Return the (x, y) coordinate for the center point of the cell that contains the specified text.  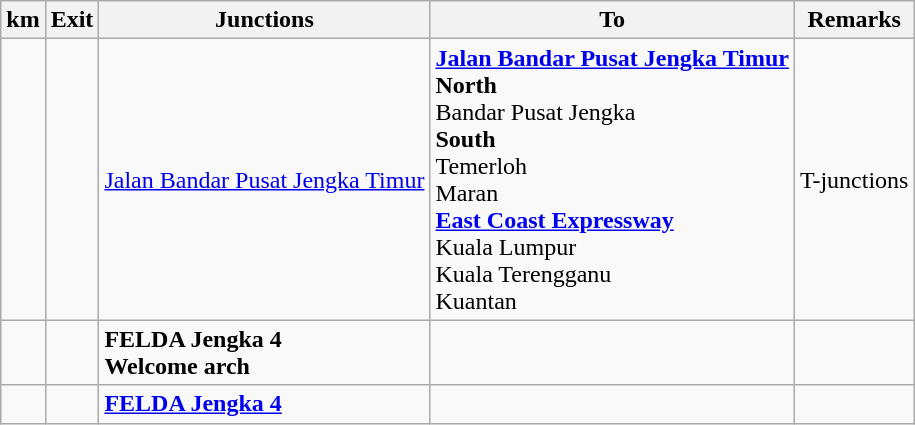
To (612, 20)
Jalan Bandar Pusat Jengka TimurNorthBandar Pusat JengkaSouthTemerlohMaran East Coast ExpresswayKuala LumpurKuala TerengganuKuantan (612, 180)
T-junctions (854, 180)
Jalan Bandar Pusat Jengka Timur (264, 180)
FELDA Jengka 4 (264, 404)
Junctions (264, 20)
km (23, 20)
FELDA Jengka 4Welcome arch (264, 352)
Exit (72, 20)
Remarks (854, 20)
